Detect which cell encompasses the target text, then output its (x, y) center coordinate. 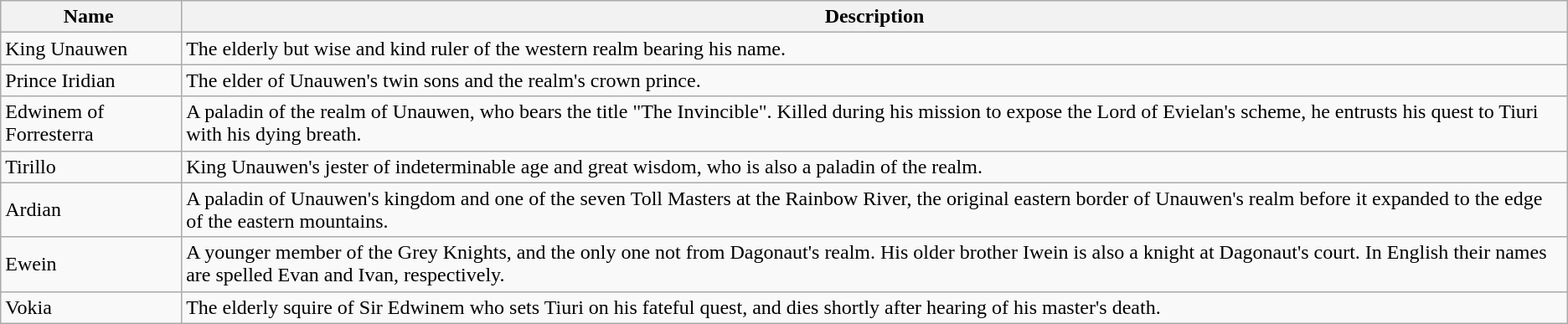
King Unauwen's jester of indeterminable age and great wisdom, who is also a paladin of the realm. (874, 167)
Ardian (91, 209)
Vokia (91, 307)
King Unauwen (91, 49)
The elderly but wise and kind ruler of the western realm bearing his name. (874, 49)
Edwinem of Forresterra (91, 124)
Description (874, 17)
The elderly squire of Sir Edwinem who sets Tiuri on his fateful quest, and dies shortly after hearing of his master's death. (874, 307)
Ewein (91, 265)
The elder of Unauwen's twin sons and the realm's crown prince. (874, 80)
Tirillo (91, 167)
Name (91, 17)
Prince Iridian (91, 80)
